Identify which cell holds the provided text, then report its [x, y] central coordinate. 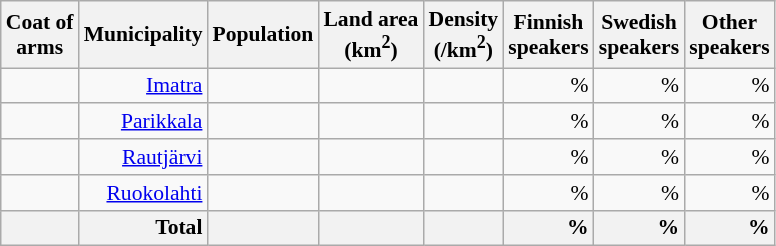
Density(/km2) [463, 34]
Land area(km2) [370, 34]
Total [144, 228]
Ruokolahti [144, 193]
Swedishspeakers [639, 34]
Coat ofarms [40, 34]
Otherspeakers [729, 34]
Rautjärvi [144, 157]
Finnishspeakers [548, 34]
Population [262, 34]
Imatra [144, 86]
Municipality [144, 34]
Parikkala [144, 122]
